Scan for the cell matching the given text and deliver its [x, y] coordinate at center. 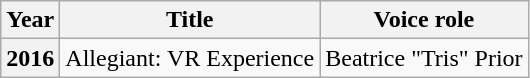
Beatrice "Tris" Prior [424, 58]
Voice role [424, 20]
Allegiant: VR Experience [190, 58]
Title [190, 20]
2016 [30, 58]
Year [30, 20]
